Search for the cell housing the specified text and yield its [x, y] center coordinate. 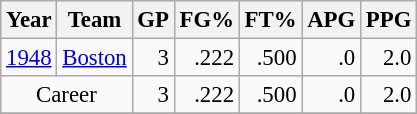
APG [332, 20]
1948 [29, 58]
Career [66, 95]
GP [153, 20]
Year [29, 20]
FT% [270, 20]
FG% [206, 20]
Boston [94, 58]
PPG [389, 20]
Team [94, 20]
